Determine the [x, y] coordinate at the center of the cell enclosing the given text.  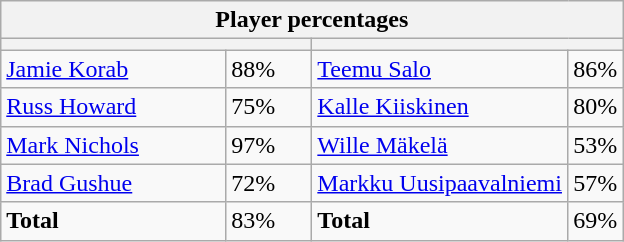
75% [269, 107]
69% [596, 221]
86% [596, 69]
97% [269, 145]
Teemu Salo [440, 69]
53% [596, 145]
Mark Nichols [114, 145]
Wille Mäkelä [440, 145]
72% [269, 183]
83% [269, 221]
Russ Howard [114, 107]
80% [596, 107]
Kalle Kiiskinen [440, 107]
88% [269, 69]
Player percentages [312, 20]
57% [596, 183]
Jamie Korab [114, 69]
Markku Uusipaavalniemi [440, 183]
Brad Gushue [114, 183]
